Locate the cell with the specified text and output its (X, Y) center coordinate. 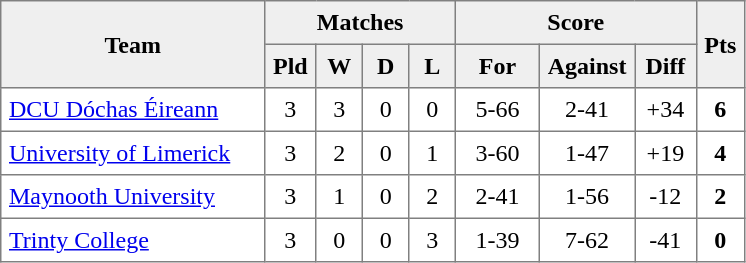
Diff (666, 66)
University of Limerick (133, 153)
L (432, 66)
6 (720, 110)
Team (133, 44)
Matches (360, 23)
5-66 (497, 110)
Pld (290, 66)
4 (720, 153)
1-56 (586, 197)
1-47 (586, 153)
-12 (666, 197)
+19 (666, 153)
3-60 (497, 153)
+34 (666, 110)
1-39 (497, 240)
-41 (666, 240)
7-62 (586, 240)
Against (586, 66)
W (339, 66)
DCU Dóchas Éireann (133, 110)
Trinty College (133, 240)
For (497, 66)
Maynooth University (133, 197)
Pts (720, 44)
D (385, 66)
Score (576, 23)
